Provide the (x, y) coordinate of the cell's center where the given text is located.  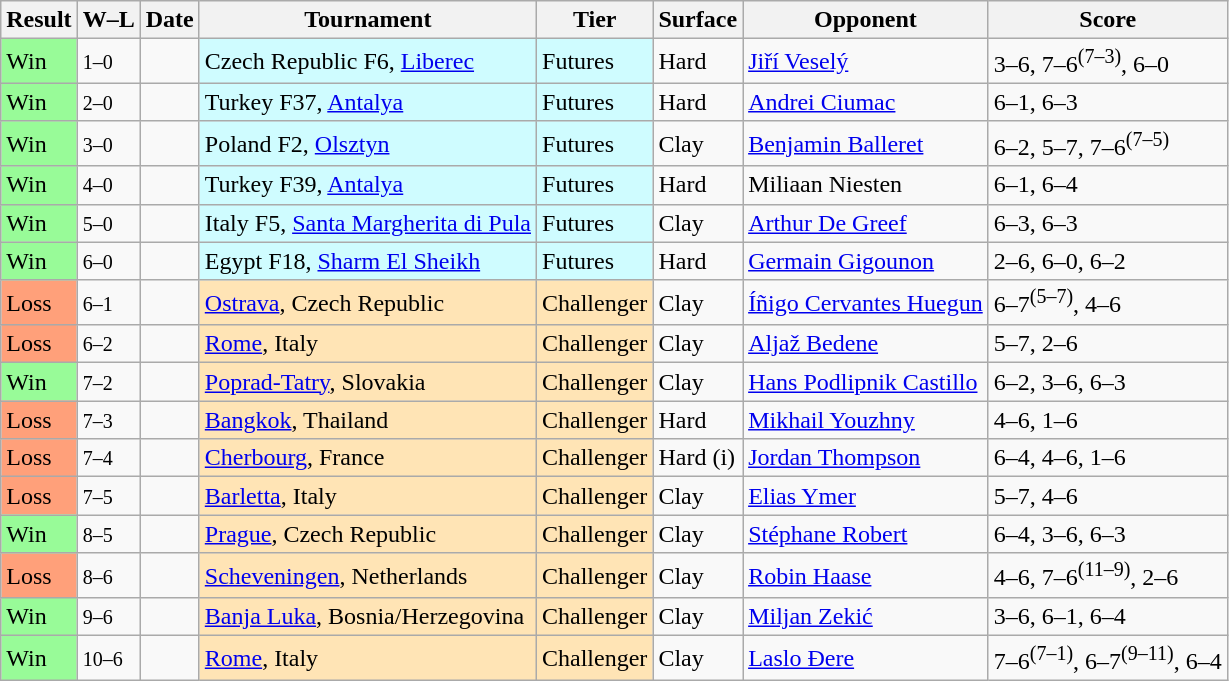
4–0 (108, 185)
4–6, 7–6(11–9), 2–6 (1108, 576)
Tournament (368, 20)
Stéphane Robert (866, 534)
Miljan Zekić (866, 617)
Opponent (866, 20)
Poprad-Tatry, Slovakia (368, 382)
Italy F5, Santa Margherita di Pula (368, 223)
6–4, 4–6, 1–6 (1108, 458)
Elias Ymer (866, 496)
6–2 (108, 344)
7–6(7–1), 6–7(9–11), 6–4 (1108, 658)
7–5 (108, 496)
6–2, 3–6, 6–3 (1108, 382)
Hard (i) (698, 458)
7–3 (108, 420)
Banja Luka, Bosnia/Herzegovina (368, 617)
Barletta, Italy (368, 496)
9–6 (108, 617)
Date (170, 20)
Poland F2, Olsztyn (368, 144)
8–6 (108, 576)
3–6, 7–6(7–3), 6–0 (1108, 62)
Hans Podlipnik Castillo (866, 382)
Íñigo Cervantes Huegun (866, 302)
5–7, 2–6 (1108, 344)
5–0 (108, 223)
Czech Republic F6, Liberec (368, 62)
4–6, 1–6 (1108, 420)
Miliaan Niesten (866, 185)
6–2, 5–7, 7–6(7–5) (1108, 144)
2–0 (108, 102)
Result (39, 20)
10–6 (108, 658)
Ostrava, Czech Republic (368, 302)
Bangkok, Thailand (368, 420)
Jiří Veselý (866, 62)
2–6, 6–0, 6–2 (1108, 261)
Turkey F37, Antalya (368, 102)
Robin Haase (866, 576)
Scheveningen, Netherlands (368, 576)
3–6, 6–1, 6–4 (1108, 617)
Mikhail Youzhny (866, 420)
6–4, 3–6, 6–3 (1108, 534)
Jordan Thompson (866, 458)
Score (1108, 20)
Arthur De Greef (866, 223)
Egypt F18, Sharm El Sheikh (368, 261)
Laslo Đere (866, 658)
Cherbourg, France (368, 458)
Prague, Czech Republic (368, 534)
8–5 (108, 534)
W–L (108, 20)
5–7, 4–6 (1108, 496)
6–1, 6–3 (1108, 102)
6–1 (108, 302)
Andrei Ciumac (866, 102)
1–0 (108, 62)
Tier (595, 20)
6–1, 6–4 (1108, 185)
Aljaž Bedene (866, 344)
Benjamin Balleret (866, 144)
6–3, 6–3 (1108, 223)
Surface (698, 20)
7–2 (108, 382)
Germain Gigounon (866, 261)
6–7(5–7), 4–6 (1108, 302)
7–4 (108, 458)
3–0 (108, 144)
6–0 (108, 261)
Turkey F39, Antalya (368, 185)
